From the cell containing the given text, extract its center point as [x, y] coordinate. 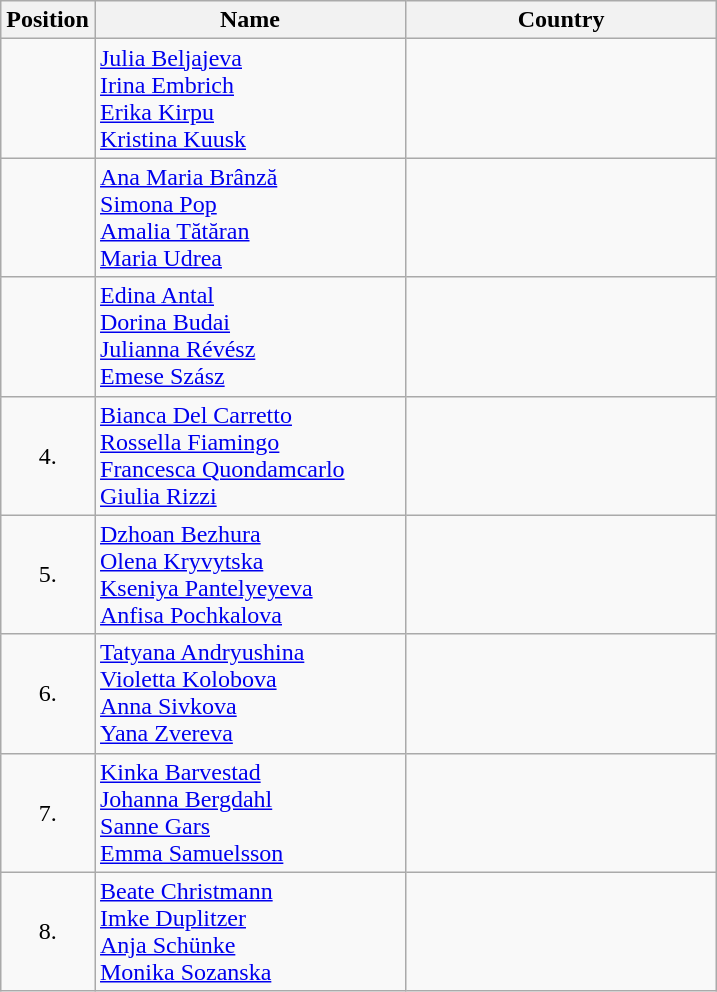
Julia BeljajevaIrina EmbrichErika KirpuKristina Kuusk [250, 98]
Ana Maria BrânzăSimona PopAmalia TătăranMaria Udrea [250, 218]
Edina AntalDorina BudaiJulianna RévészEmese Szász [250, 336]
6. [48, 694]
Country [562, 20]
7. [48, 812]
Beate ChristmannImke DuplitzerAnja SchünkeMonika Sozanska [250, 932]
5. [48, 574]
Name [250, 20]
Kinka BarvestadJohanna BergdahlSanne GarsEmma Samuelsson [250, 812]
4. [48, 456]
8. [48, 932]
Tatyana AndryushinaVioletta KolobovaAnna SivkovaYana Zvereva [250, 694]
Dzhoan BezhuraOlena KryvytskaKseniya PantelyeyevaAnfisa Pochkalova [250, 574]
Bianca Del CarrettoRossella FiamingoFrancesca QuondamcarloGiulia Rizzi [250, 456]
Position [48, 20]
